Output the (X, Y) coordinate of the center of the cell containing the given text.  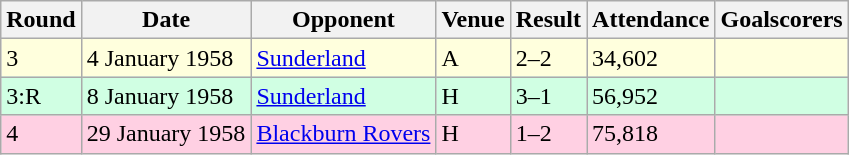
Result (548, 20)
2–2 (548, 58)
56,952 (651, 96)
4 (41, 134)
Round (41, 20)
29 January 1958 (166, 134)
Venue (473, 20)
3–1 (548, 96)
Attendance (651, 20)
4 January 1958 (166, 58)
3:R (41, 96)
Date (166, 20)
A (473, 58)
Opponent (344, 20)
Goalscorers (782, 20)
3 (41, 58)
34,602 (651, 58)
1–2 (548, 134)
8 January 1958 (166, 96)
Blackburn Rovers (344, 134)
75,818 (651, 134)
